Return the (X, Y) coordinate for the center point of the cell that contains the specified text.  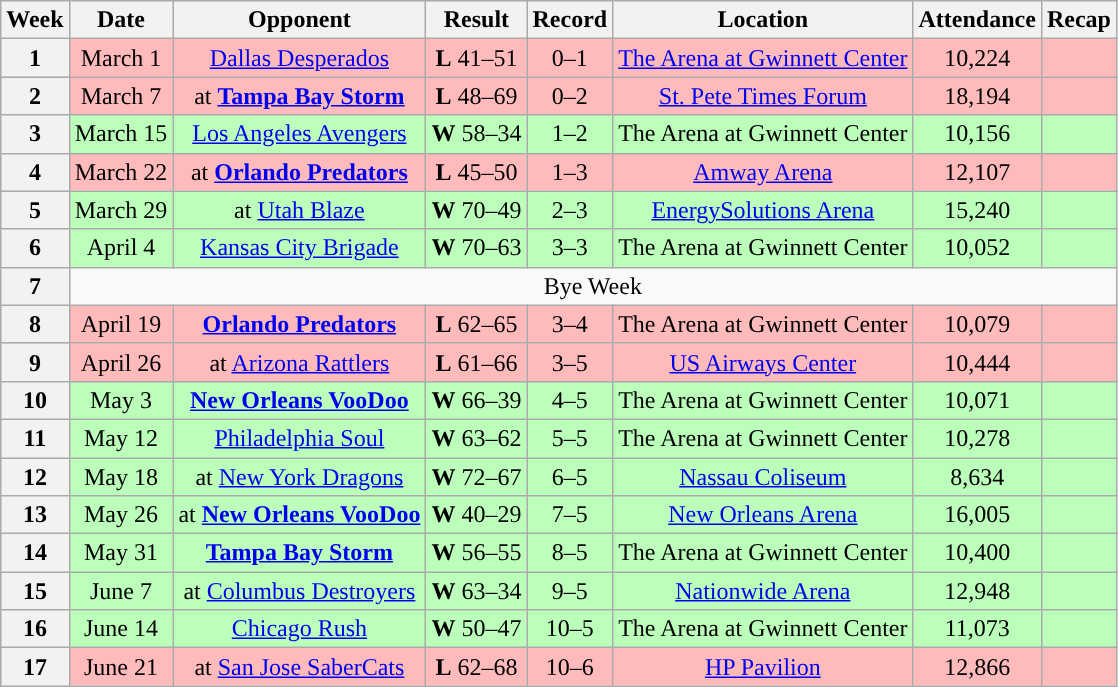
10–5 (570, 629)
14 (35, 553)
Nationwide Arena (763, 591)
16,005 (977, 515)
W 72–67 (476, 477)
Bye Week (592, 286)
12,107 (977, 172)
April 26 (121, 362)
W 56–55 (476, 553)
at Utah Blaze (300, 210)
1 (35, 58)
10,052 (977, 248)
May 3 (121, 400)
W 70–49 (476, 210)
March 1 (121, 58)
Opponent (300, 20)
W 66–39 (476, 400)
12,948 (977, 591)
Result (476, 20)
March 7 (121, 96)
April 19 (121, 324)
5 (35, 210)
Orlando Predators (300, 324)
2–3 (570, 210)
Kansas City Brigade (300, 248)
Chicago Rush (300, 629)
11,073 (977, 629)
W 63–34 (476, 591)
May 18 (121, 477)
10–6 (570, 667)
10,156 (977, 134)
Week (35, 20)
13 (35, 515)
7–5 (570, 515)
L 41–51 (476, 58)
Los Angeles Avengers (300, 134)
May 26 (121, 515)
US Airways Center (763, 362)
June 7 (121, 591)
1–3 (570, 172)
0–1 (570, 58)
7 (35, 286)
11 (35, 438)
Attendance (977, 20)
2 (35, 96)
Location (763, 20)
at New York Dragons (300, 477)
March 29 (121, 210)
5–5 (570, 438)
L 62–68 (476, 667)
4 (35, 172)
Philadelphia Soul (300, 438)
June 21 (121, 667)
at Orlando Predators (300, 172)
4–5 (570, 400)
10 (35, 400)
at Tampa Bay Storm (300, 96)
at Arizona Rattlers (300, 362)
Record (570, 20)
0–2 (570, 96)
at Columbus Destroyers (300, 591)
16 (35, 629)
10,071 (977, 400)
W 58–34 (476, 134)
Dallas Desperados (300, 58)
12,866 (977, 667)
New Orleans Arena (763, 515)
3–5 (570, 362)
3–4 (570, 324)
3–3 (570, 248)
9 (35, 362)
W 63–62 (476, 438)
W 50–47 (476, 629)
6 (35, 248)
June 14 (121, 629)
10,400 (977, 553)
8–5 (570, 553)
HP Pavilion (763, 667)
Nassau Coliseum (763, 477)
3 (35, 134)
10,079 (977, 324)
17 (35, 667)
15 (35, 591)
March 22 (121, 172)
St. Pete Times Forum (763, 96)
L 48–69 (476, 96)
18,194 (977, 96)
9–5 (570, 591)
10,224 (977, 58)
April 4 (121, 248)
at San Jose SaberCats (300, 667)
W 70–63 (476, 248)
W 40–29 (476, 515)
10,278 (977, 438)
EnergySolutions Arena (763, 210)
10,444 (977, 362)
L 62–65 (476, 324)
6–5 (570, 477)
Amway Arena (763, 172)
8 (35, 324)
1–2 (570, 134)
Date (121, 20)
12 (35, 477)
New Orleans VooDoo (300, 400)
Tampa Bay Storm (300, 553)
at New Orleans VooDoo (300, 515)
L 45–50 (476, 172)
8,634 (977, 477)
May 31 (121, 553)
15,240 (977, 210)
March 15 (121, 134)
May 12 (121, 438)
Recap (1078, 20)
L 61–66 (476, 362)
